Search for the cell housing the specified text and yield its [X, Y] center coordinate. 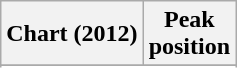
Peakposition [189, 34]
Chart (2012) [72, 34]
